From the cell containing the given text, extract its center point as [x, y] coordinate. 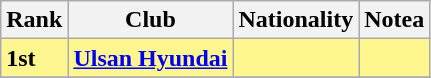
1st [34, 58]
Club [150, 20]
Rank [34, 20]
Ulsan Hyundai [150, 58]
Notea [394, 20]
Nationality [296, 20]
